Provide the (X, Y) coordinate of the cell's center where the given text is located.  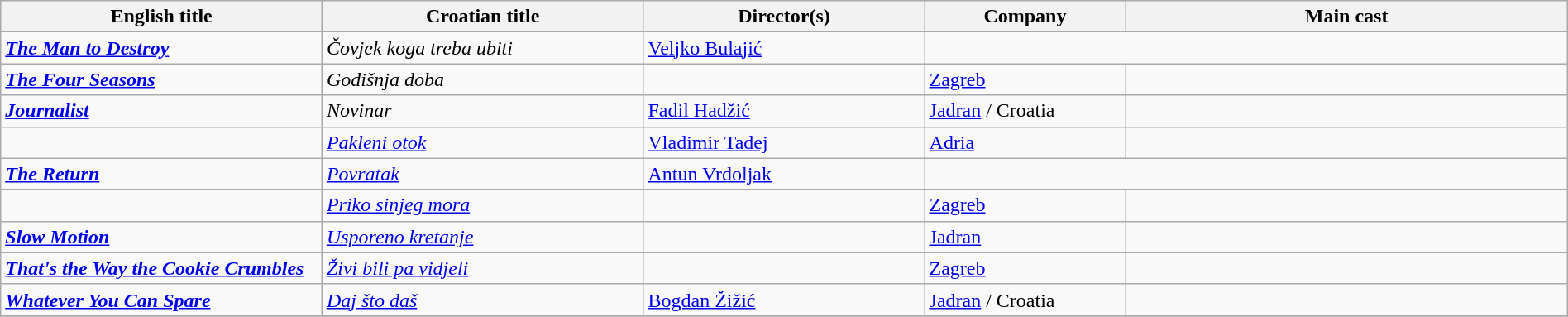
Priko sinjeg mora (483, 205)
Main cast (1346, 17)
Director(s) (784, 17)
Journalist (162, 111)
Novinar (483, 111)
Daj što daš (483, 300)
Godišnja doba (483, 79)
Adria (1025, 142)
That's the Way the Cookie Crumbles (162, 268)
Veljko Bulajić (784, 48)
Jadran (1025, 237)
Croatian title (483, 17)
Fadil Hadžić (784, 111)
English title (162, 17)
Whatever You Can Spare (162, 300)
Vladimir Tadej (784, 142)
Company (1025, 17)
The Four Seasons (162, 79)
Bogdan Žižić (784, 300)
The Man to Destroy (162, 48)
Čovjek koga treba ubiti (483, 48)
Povratak (483, 174)
Pakleni otok (483, 142)
The Return (162, 174)
Slow Motion (162, 237)
Antun Vrdoljak (784, 174)
Živi bili pa vidjeli (483, 268)
Usporeno kretanje (483, 237)
